Locate the cell with the specified text and output its (X, Y) center coordinate. 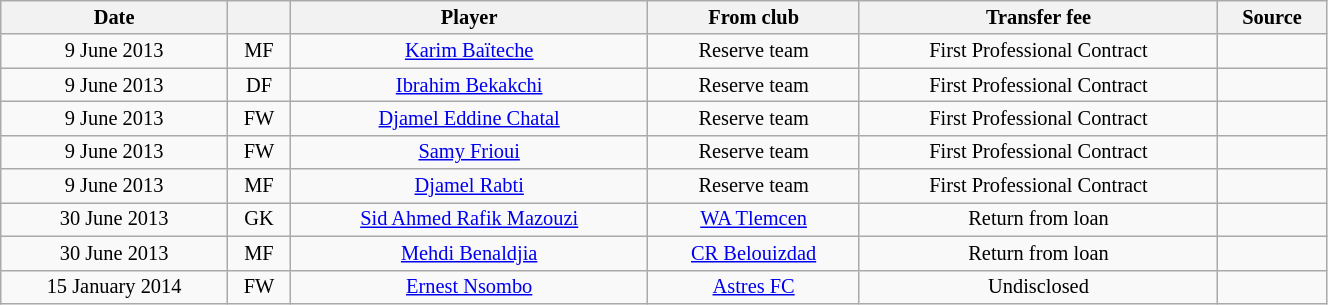
Ernest Nsombo (470, 287)
15 January 2014 (114, 287)
Date (114, 17)
Transfer fee (1038, 17)
DF (258, 85)
Undisclosed (1038, 287)
Karim Baïteche (470, 51)
CR Belouizdad (754, 253)
Djamel Rabti (470, 186)
Samy Frioui (470, 152)
Source (1272, 17)
Sid Ahmed Rafik Mazouzi (470, 219)
From club (754, 17)
Djamel Eddine Chatal (470, 118)
WA Tlemcen (754, 219)
GK (258, 219)
Ibrahim Bekakchi (470, 85)
Player (470, 17)
Mehdi Benaldjia (470, 253)
Astres FC (754, 287)
